For the text-containing cell, return its midpoint in [x, y] coordinate format. 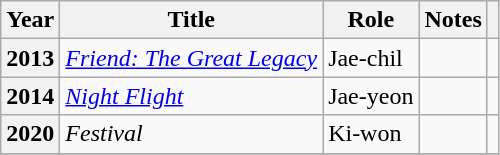
2013 [30, 58]
Friend: The Great Legacy [192, 58]
Role [371, 20]
Title [192, 20]
Ki-won [371, 134]
Notes [453, 20]
Year [30, 20]
Night Flight [192, 96]
Jae-chil [371, 58]
2014 [30, 96]
2020 [30, 134]
Festival [192, 134]
Jae-yeon [371, 96]
